Pinpoint the cell where the given text exists, returning its [x, y] midpoint coordinate. 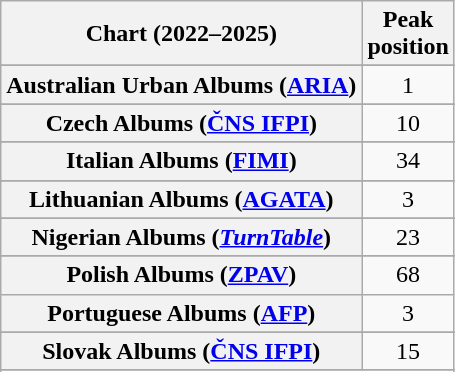
Australian Urban Albums (ARIA) [182, 85]
15 [408, 351]
23 [408, 237]
Slovak Albums (ČNS IFPI) [182, 351]
Lithuanian Albums (AGATA) [182, 199]
34 [408, 161]
10 [408, 123]
Polish Albums (ZPAV) [182, 275]
1 [408, 85]
Nigerian Albums (TurnTable) [182, 237]
68 [408, 275]
Peakposition [408, 34]
Italian Albums (FIMI) [182, 161]
Portuguese Albums (AFP) [182, 313]
Czech Albums (ČNS IFPI) [182, 123]
Chart (2022–2025) [182, 34]
